Output the (X, Y) coordinate of the center of the cell containing the given text.  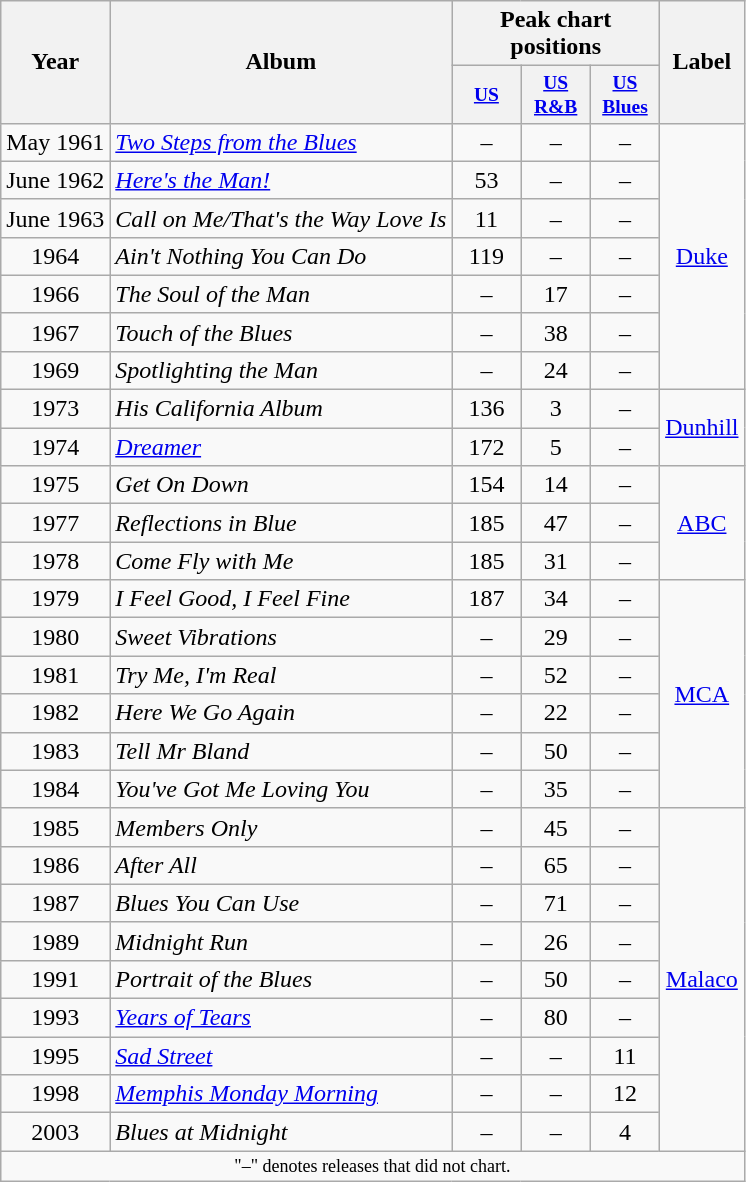
Sad Street (281, 1056)
80 (556, 1018)
Come Fly with Me (281, 561)
1985 (56, 827)
His California Album (281, 409)
17 (556, 294)
71 (556, 903)
Memphis Monday Morning (281, 1094)
119 (486, 256)
1969 (56, 370)
Portrait of the Blues (281, 979)
53 (486, 180)
1982 (56, 713)
I Feel Good, I Feel Fine (281, 599)
3 (556, 409)
172 (486, 447)
1981 (56, 675)
1964 (56, 256)
12 (624, 1094)
ABC (702, 523)
136 (486, 409)
Blues at Midnight (281, 1132)
1974 (56, 447)
Year (56, 62)
Here We Go Again (281, 713)
Years of Tears (281, 1018)
1977 (56, 523)
52 (556, 675)
US (486, 94)
Touch of the Blues (281, 332)
29 (556, 637)
35 (556, 789)
After All (281, 865)
The Soul of the Man (281, 294)
45 (556, 827)
Spotlighting the Man (281, 370)
1993 (56, 1018)
Ain't Nothing You Can Do (281, 256)
1991 (56, 979)
Try Me, I'm Real (281, 675)
1979 (56, 599)
1966 (56, 294)
14 (556, 485)
June 1962 (56, 180)
22 (556, 713)
5 (556, 447)
38 (556, 332)
Album (281, 62)
Label (702, 62)
Tell Mr Bland (281, 751)
Reflections in Blue (281, 523)
1995 (56, 1056)
Members Only (281, 827)
May 1961 (56, 142)
Duke (702, 256)
1980 (56, 637)
1984 (56, 789)
Two Steps from the Blues (281, 142)
34 (556, 599)
You've Got Me Loving You (281, 789)
MCA (702, 694)
1987 (56, 903)
187 (486, 599)
26 (556, 941)
1989 (56, 941)
Dreamer (281, 447)
65 (556, 865)
Sweet Vibrations (281, 637)
Dunhill (702, 428)
1967 (56, 332)
47 (556, 523)
1973 (56, 409)
Peak chart positions (556, 34)
1983 (56, 751)
Get On Down (281, 485)
Malaco (702, 980)
"–" denotes releases that did not chart. (372, 1166)
4 (624, 1132)
1986 (56, 865)
Blues You Can Use (281, 903)
31 (556, 561)
US R&B (556, 94)
US Blues (624, 94)
Here's the Man! (281, 180)
1978 (56, 561)
24 (556, 370)
Midnight Run (281, 941)
2003 (56, 1132)
1975 (56, 485)
1998 (56, 1094)
Call on Me/That's the Way Love Is (281, 218)
154 (486, 485)
June 1963 (56, 218)
